Pinpoint the cell where the given text exists, returning its [x, y] midpoint coordinate. 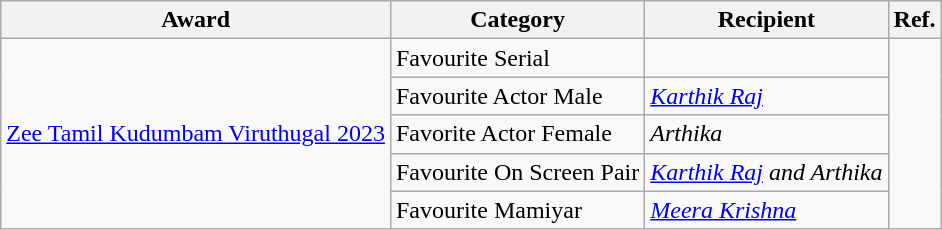
Meera Krishna [766, 210]
Karthik Raj and Arthika [766, 172]
Arthika [766, 134]
Favourite Mamiyar [517, 210]
Ref. [914, 20]
Recipient [766, 20]
Zee Tamil Kudumbam Viruthugal 2023 [196, 134]
Category [517, 20]
Favorite Actor Female [517, 134]
Karthik Raj [766, 96]
Favourite On Screen Pair [517, 172]
Award [196, 20]
Favourite Serial [517, 58]
Favourite Actor Male [517, 96]
